Provide the [x, y] coordinate of the cell's center where the given text is located.  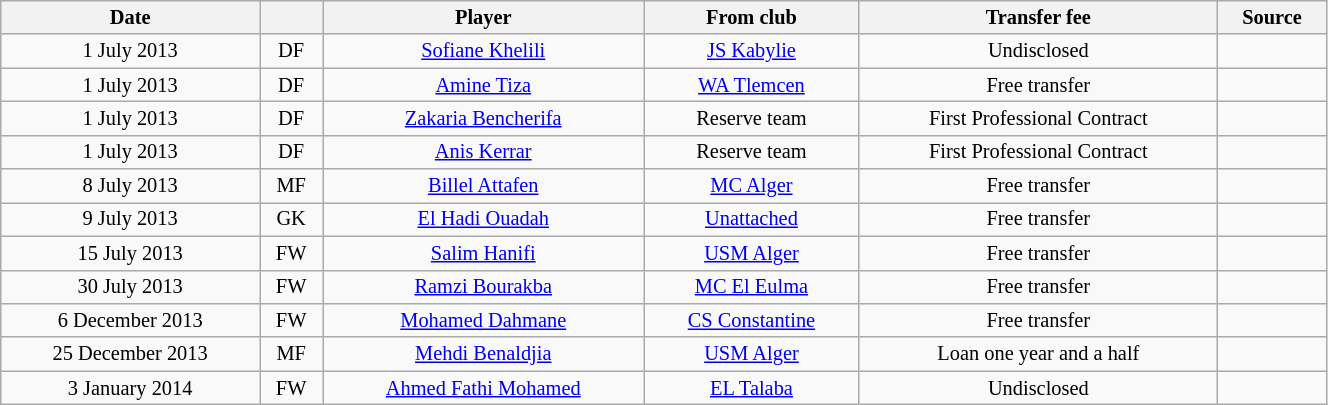
WA Tlemcen [752, 85]
Mehdi Benaldjia [484, 354]
Loan one year and a half [1038, 354]
Ramzi Bourakba [484, 287]
Transfer fee [1038, 17]
Anis Kerrar [484, 152]
Amine Tiza [484, 85]
Salim Hanifi [484, 253]
9 July 2013 [130, 219]
GK [292, 219]
El Hadi Ouadah [484, 219]
Unattached [752, 219]
3 January 2014 [130, 388]
Zakaria Bencherifa [484, 118]
25 December 2013 [130, 354]
CS Constantine [752, 320]
EL Talaba [752, 388]
6 December 2013 [130, 320]
Ahmed Fathi Mohamed [484, 388]
Sofiane Khelili [484, 51]
Mohamed Dahmane [484, 320]
Player [484, 17]
MC Alger [752, 186]
JS Kabylie [752, 51]
Source [1272, 17]
8 July 2013 [130, 186]
Billel Attafen [484, 186]
Date [130, 17]
MC El Eulma [752, 287]
From club [752, 17]
30 July 2013 [130, 287]
15 July 2013 [130, 253]
